Provide the (X, Y) coordinate of the cell's center where the given text is located.  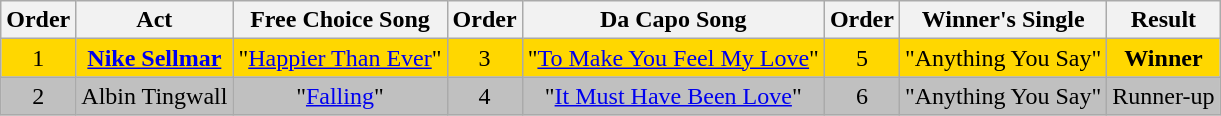
Albin Tingwall (154, 96)
5 (862, 58)
Runner-up (1164, 96)
2 (38, 96)
Winner (1164, 58)
Act (154, 20)
Free Choice Song (340, 20)
3 (484, 58)
Nike Sellmar (154, 58)
1 (38, 58)
"It Must Have Been Love" (673, 96)
4 (484, 96)
6 (862, 96)
Winner's Single (1002, 20)
"Falling" (340, 96)
"Happier Than Ever" (340, 58)
Result (1164, 20)
"To Make You Feel My Love" (673, 58)
Da Capo Song (673, 20)
